Extract the [X, Y] coordinate from the center of the cell holding the provided text.  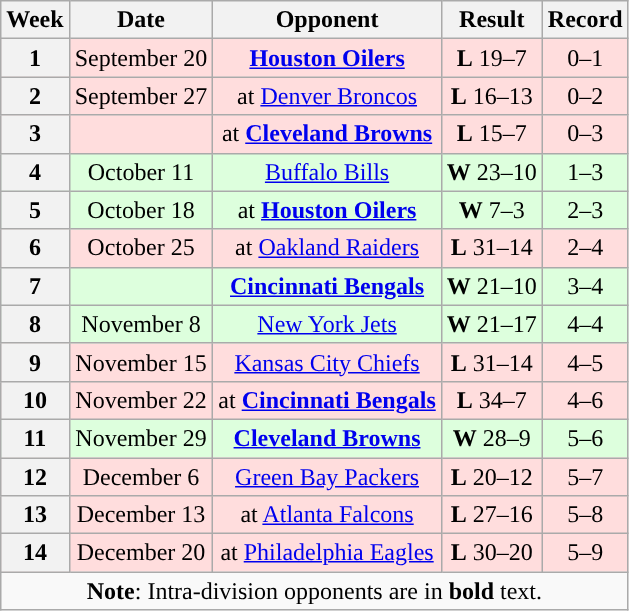
0–3 [585, 134]
Result [492, 20]
4 [35, 172]
L 15–7 [492, 134]
November 8 [141, 324]
at Philadelphia Eagles [327, 553]
December 13 [141, 515]
10 [35, 400]
5–8 [585, 515]
L 34–7 [492, 400]
at Denver Broncos [327, 96]
Week [35, 20]
December 20 [141, 553]
7 [35, 286]
Date [141, 20]
1–3 [585, 172]
0–2 [585, 96]
3–4 [585, 286]
Houston Oilers [327, 58]
at Oakland Raiders [327, 248]
W 23–10 [492, 172]
at Cleveland Browns [327, 134]
6 [35, 248]
L 20–12 [492, 477]
5–9 [585, 553]
9 [35, 362]
Opponent [327, 20]
14 [35, 553]
November 15 [141, 362]
at Atlanta Falcons [327, 515]
Cleveland Browns [327, 438]
October 25 [141, 248]
2–4 [585, 248]
L 16–13 [492, 96]
Green Bay Packers [327, 477]
Kansas City Chiefs [327, 362]
November 22 [141, 400]
October 11 [141, 172]
Cincinnati Bengals [327, 286]
W 21–10 [492, 286]
5–6 [585, 438]
New York Jets [327, 324]
11 [35, 438]
L 27–16 [492, 515]
W 28–9 [492, 438]
2 [35, 96]
5 [35, 210]
October 18 [141, 210]
Record [585, 20]
Buffalo Bills [327, 172]
at Houston Oilers [327, 210]
L 19–7 [492, 58]
5–7 [585, 477]
September 27 [141, 96]
13 [35, 515]
3 [35, 134]
November 29 [141, 438]
W 7–3 [492, 210]
8 [35, 324]
L 30–20 [492, 553]
12 [35, 477]
4–5 [585, 362]
Note: Intra-division opponents are in bold text. [314, 591]
2–3 [585, 210]
September 20 [141, 58]
4–4 [585, 324]
1 [35, 58]
W 21–17 [492, 324]
0–1 [585, 58]
December 6 [141, 477]
at Cincinnati Bengals [327, 400]
4–6 [585, 400]
